Find where the given text appears and provide that cell's center as (X, Y) coordinate. 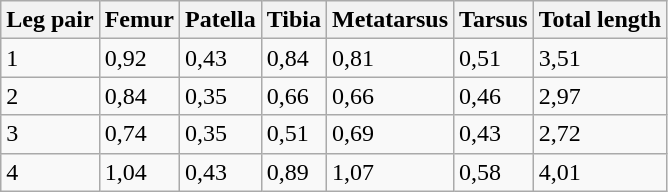
Tibia (294, 20)
4,01 (600, 172)
0,89 (294, 172)
0,92 (139, 58)
0,46 (494, 96)
2,97 (600, 96)
Total length (600, 20)
0,58 (494, 172)
0,81 (390, 58)
3,51 (600, 58)
0,74 (139, 134)
3 (50, 134)
4 (50, 172)
Femur (139, 20)
2,72 (600, 134)
2 (50, 96)
1 (50, 58)
Patella (221, 20)
Metatarsus (390, 20)
Leg pair (50, 20)
Tarsus (494, 20)
1,07 (390, 172)
1,04 (139, 172)
0,69 (390, 134)
